Output the [x, y] coordinate of the center of the cell containing the given text.  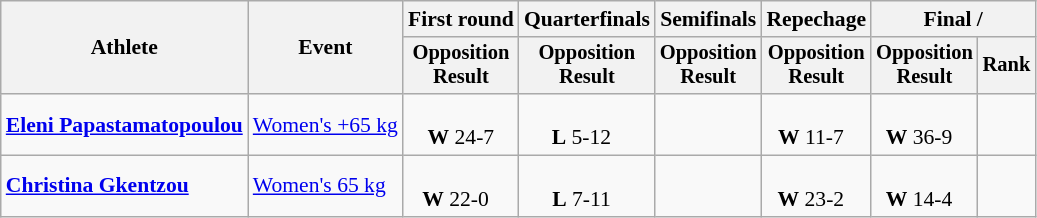
W 22-0 [461, 186]
Quarterfinals [587, 19]
L 5-12 [587, 124]
Rank [1007, 66]
Athlete [124, 48]
W 14-4 [924, 186]
Women's 65 kg [326, 186]
Eleni Papastamatopoulou [124, 124]
Semifinals [708, 19]
Christina Gkentzou [124, 186]
W 24-7 [461, 124]
L 7-11 [587, 186]
W 23-2 [816, 186]
Event [326, 48]
W 36-9 [924, 124]
W 11-7 [816, 124]
Final / [953, 19]
Repechage [816, 19]
Women's +65 kg [326, 124]
First round [461, 19]
